Extract the (X, Y) coordinate from the center of the cell holding the provided text.  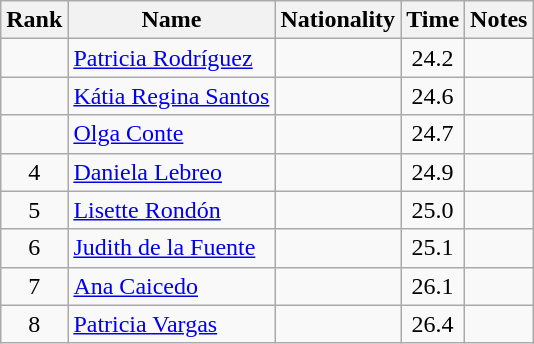
26.1 (433, 286)
Time (433, 20)
24.6 (433, 96)
Nationality (338, 20)
Patricia Rodríguez (172, 58)
5 (34, 210)
Ana Caicedo (172, 286)
Name (172, 20)
4 (34, 172)
8 (34, 324)
24.9 (433, 172)
Kátia Regina Santos (172, 96)
25.1 (433, 248)
6 (34, 248)
Notes (499, 20)
Rank (34, 20)
24.2 (433, 58)
Lisette Rondón (172, 210)
25.0 (433, 210)
Patricia Vargas (172, 324)
26.4 (433, 324)
Olga Conte (172, 134)
24.7 (433, 134)
Daniela Lebreo (172, 172)
Judith de la Fuente (172, 248)
7 (34, 286)
